Return the (x, y) coordinate for the center point of the cell that contains the specified text.  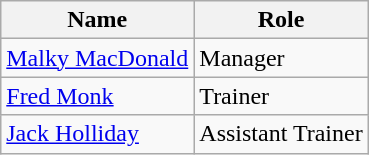
Name (98, 20)
Fred Monk (98, 96)
Manager (281, 58)
Malky MacDonald (98, 58)
Role (281, 20)
Jack Holliday (98, 134)
Assistant Trainer (281, 134)
Trainer (281, 96)
